Capture the cell that displays the provided text and extract its [x, y] central coordinate. 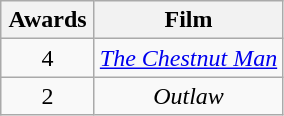
2 [48, 96]
Outlaw [188, 96]
4 [48, 58]
Film [188, 20]
The Chestnut Man [188, 58]
Awards [48, 20]
